Provide the (X, Y) coordinate of the cell's center where the given text is located.  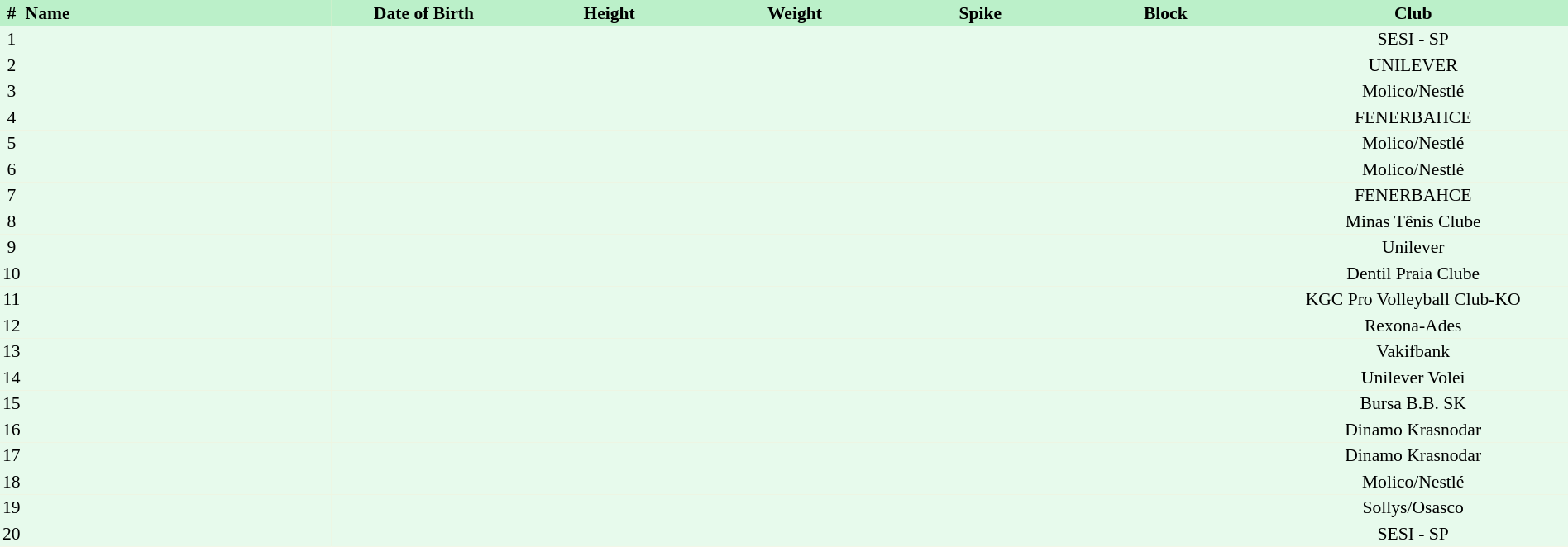
15 (12, 403)
9 (12, 248)
Minas Tênis Clube (1413, 221)
12 (12, 326)
1 (12, 40)
6 (12, 169)
11 (12, 299)
Rexona-Ades (1413, 326)
10 (12, 273)
Club (1413, 13)
Bursa B.B. SK (1413, 403)
17 (12, 456)
16 (12, 430)
Sollys/Osasco (1413, 507)
KGC Pro Volleyball Club-KO (1413, 299)
14 (12, 378)
3 (12, 91)
18 (12, 482)
Unilever Volei (1413, 378)
Date of Birth (423, 13)
5 (12, 144)
Weight (795, 13)
Dentil Praia Clube (1413, 273)
19 (12, 507)
UNILEVER (1413, 65)
Height (609, 13)
Block (1165, 13)
Name (177, 13)
Spike (980, 13)
13 (12, 352)
7 (12, 195)
2 (12, 65)
Unilever (1413, 248)
4 (12, 117)
20 (12, 534)
8 (12, 221)
Vakifbank (1413, 352)
# (12, 13)
